For the text-containing cell, return its midpoint in [X, Y] coordinate format. 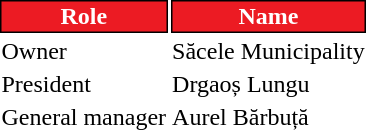
Owner [84, 51]
Role [84, 16]
President [84, 84]
